From the cell containing the given text, extract its center point as [X, Y] coordinate. 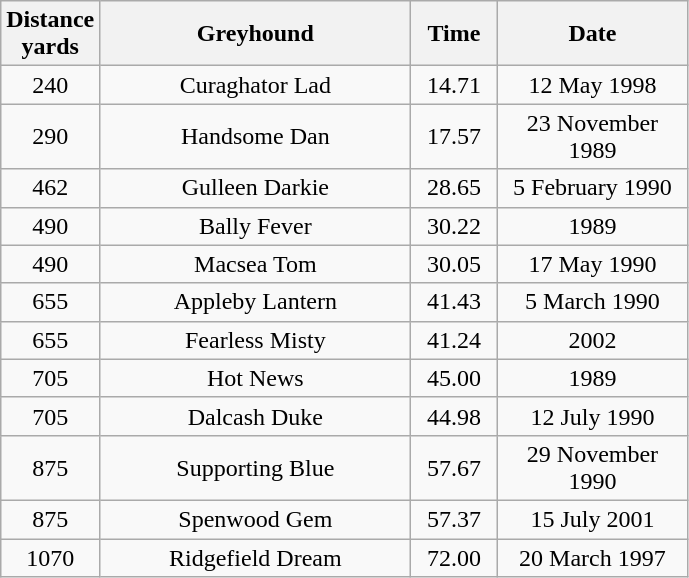
Hot News [256, 378]
Supporting Blue [256, 468]
44.98 [454, 416]
Ridgefield Dream [256, 557]
Fearless Misty [256, 340]
57.37 [454, 519]
Handsome Dan [256, 136]
57.67 [454, 468]
240 [50, 85]
290 [50, 136]
Spenwood Gem [256, 519]
Greyhound [256, 34]
29 November 1990 [592, 468]
2002 [592, 340]
15 July 2001 [592, 519]
20 March 1997 [592, 557]
17 May 1990 [592, 264]
Date [592, 34]
12 July 1990 [592, 416]
Gulleen Darkie [256, 188]
14.71 [454, 85]
Appleby Lantern [256, 302]
17.57 [454, 136]
Distance yards [50, 34]
30.05 [454, 264]
23 November 1989 [592, 136]
12 May 1998 [592, 85]
28.65 [454, 188]
Dalcash Duke [256, 416]
Curaghator Lad [256, 85]
Bally Fever [256, 226]
30.22 [454, 226]
45.00 [454, 378]
1070 [50, 557]
Macsea Tom [256, 264]
5 March 1990 [592, 302]
41.43 [454, 302]
462 [50, 188]
41.24 [454, 340]
Time [454, 34]
72.00 [454, 557]
5 February 1990 [592, 188]
